For the text-containing cell, return its midpoint in (X, Y) coordinate format. 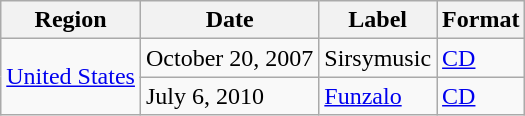
Format (481, 20)
Funzalo (378, 96)
Region (71, 20)
Label (378, 20)
October 20, 2007 (229, 58)
United States (71, 77)
July 6, 2010 (229, 96)
Sirsymusic (378, 58)
Date (229, 20)
